Extract the (X, Y) coordinate from the center of the cell holding the provided text.  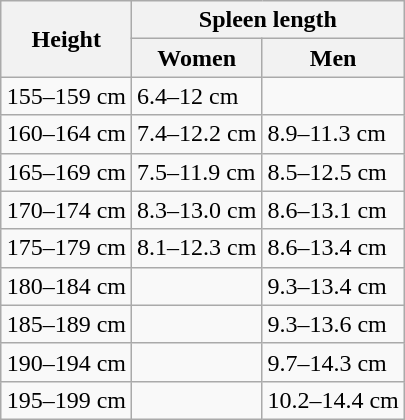
165–169 cm (66, 172)
Men (333, 58)
7.4–12.2 cm (196, 134)
10.2–14.4 cm (333, 400)
Women (196, 58)
160–164 cm (66, 134)
190–194 cm (66, 362)
8.3–13.0 cm (196, 210)
185–189 cm (66, 324)
170–174 cm (66, 210)
Spleen length (268, 20)
9.3–13.4 cm (333, 286)
9.3–13.6 cm (333, 324)
8.5–12.5 cm (333, 172)
8.6–13.4 cm (333, 248)
8.9–11.3 cm (333, 134)
8.6–13.1 cm (333, 210)
195–199 cm (66, 400)
6.4–12 cm (196, 96)
175–179 cm (66, 248)
Height (66, 39)
8.1–12.3 cm (196, 248)
180–184 cm (66, 286)
7.5–11.9 cm (196, 172)
9.7–14.3 cm (333, 362)
155–159 cm (66, 96)
